Detect which cell encompasses the target text, then output its [x, y] center coordinate. 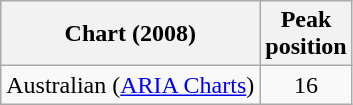
16 [306, 85]
Peakposition [306, 34]
Chart (2008) [130, 34]
Australian (ARIA Charts) [130, 85]
